Locate the cell with the specified text and output its (x, y) center coordinate. 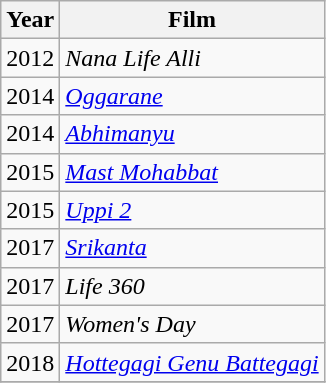
Srikanta (192, 248)
Film (192, 20)
2012 (30, 58)
Women's Day (192, 324)
Oggarane (192, 96)
Mast Mohabbat (192, 172)
2018 (30, 362)
Life 360 (192, 286)
Year (30, 20)
Uppi 2 (192, 210)
Hottegagi Genu Battegagi (192, 362)
Abhimanyu (192, 134)
Nana Life Alli (192, 58)
